Locate the cell with the specified text and output its [x, y] center coordinate. 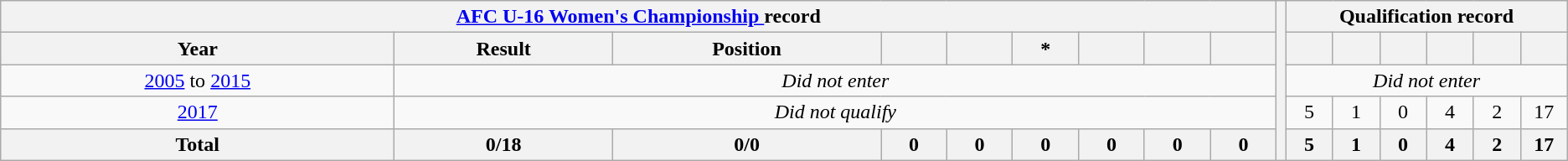
Position [747, 49]
Did not qualify [836, 112]
Qualification record [1426, 17]
AFC U-16 Women's Championship record [638, 17]
Total [198, 144]
Result [504, 49]
* [1045, 49]
2005 to 2015 [198, 80]
0/0 [747, 144]
2017 [198, 112]
Year [198, 49]
0/18 [504, 144]
